Identify which cell holds the provided text, then report its (X, Y) central coordinate. 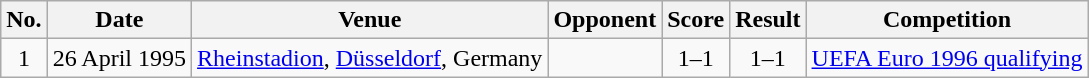
1 (24, 58)
Result (768, 20)
Opponent (605, 20)
UEFA Euro 1996 qualifying (947, 58)
Score (696, 20)
Rheinstadion, Düsseldorf, Germany (370, 58)
No. (24, 20)
Venue (370, 20)
26 April 1995 (119, 58)
Competition (947, 20)
Date (119, 20)
